Find where the given text appears and provide that cell's center as [x, y] coordinate. 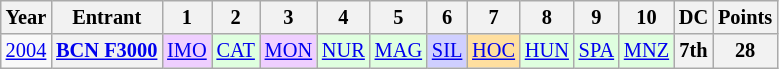
IMO [186, 51]
5 [398, 17]
MNZ [646, 51]
3 [288, 17]
2004 [26, 51]
BCN F3000 [106, 51]
9 [596, 17]
DC [694, 17]
CAT [236, 51]
28 [745, 51]
NUR [344, 51]
SPA [596, 51]
8 [547, 17]
HUN [547, 51]
HOC [494, 51]
1 [186, 17]
SIL [447, 51]
4 [344, 17]
MON [288, 51]
MAG [398, 51]
Year [26, 17]
7th [694, 51]
10 [646, 17]
6 [447, 17]
2 [236, 17]
Points [745, 17]
7 [494, 17]
Entrant [106, 17]
